Detect which cell encompasses the target text, then output its (X, Y) center coordinate. 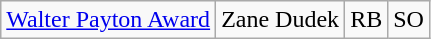
SO (409, 20)
RB (366, 20)
Zane Dudek (280, 20)
Walter Payton Award (108, 20)
